From the cell containing the given text, extract its center point as [X, Y] coordinate. 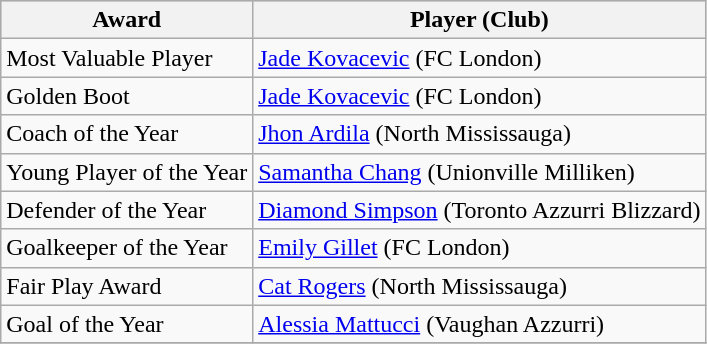
Diamond Simpson (Toronto Azzurri Blizzard) [480, 210]
Samantha Chang (Unionville Milliken) [480, 172]
Young Player of the Year [127, 172]
Fair Play Award [127, 286]
Award [127, 20]
Golden Boot [127, 96]
Goalkeeper of the Year [127, 248]
Jhon Ardila (North Mississauga) [480, 134]
Player (Club) [480, 20]
Cat Rogers (North Mississauga) [480, 286]
Most Valuable Player [127, 58]
Coach of the Year [127, 134]
Alessia Mattucci (Vaughan Azzurri) [480, 324]
Goal of the Year [127, 324]
Emily Gillet (FC London) [480, 248]
Defender of the Year [127, 210]
